Extract the (x, y) coordinate from the center of the cell holding the provided text.  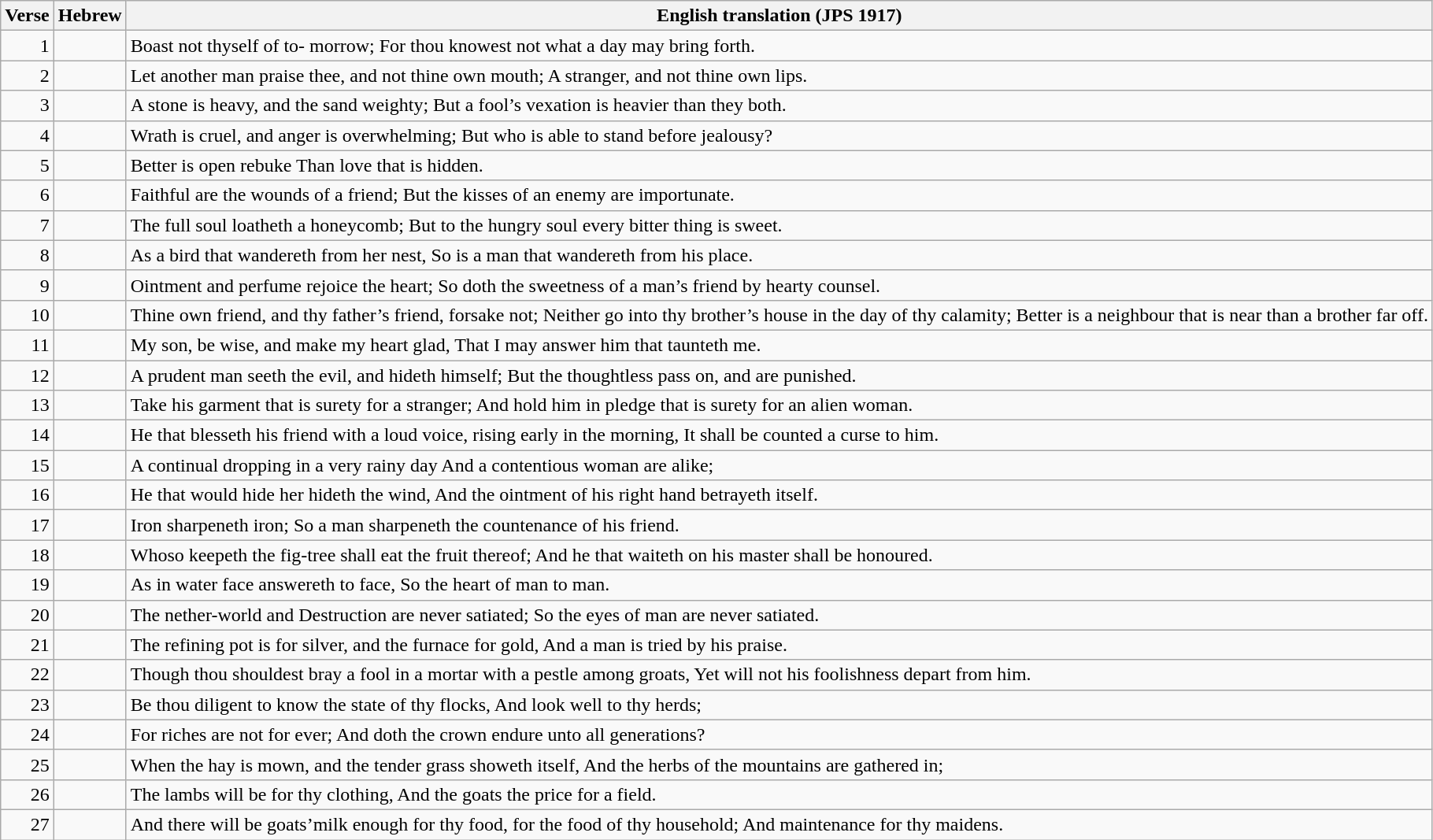
6 (28, 195)
Whoso keepeth the fig-tree shall eat the fruit thereof; And he that waiteth on his master shall be honoured. (779, 555)
9 (28, 285)
Boast not thyself of to- morrow; For thou knowest not what a day may bring forth. (779, 46)
Let another man praise thee, and not thine own mouth; A stranger, and not thine own lips. (779, 76)
Verse (28, 16)
Wrath is cruel, and anger is overwhelming; But who is able to stand before jealousy? (779, 135)
The nether-world and Destruction are never satiated; So the eyes of man are never satiated. (779, 615)
For riches are not for ever; And doth the crown endure unto all generations? (779, 735)
1 (28, 46)
19 (28, 585)
3 (28, 105)
When the hay is mown, and the tender grass showeth itself, And the herbs of the mountains are gathered in; (779, 764)
A prudent man seeth the evil, and hideth himself; But the thoughtless pass on, and are punished. (779, 376)
10 (28, 315)
Iron sharpeneth iron; So a man sharpeneth the countenance of his friend. (779, 525)
English translation (JPS 1917) (779, 16)
8 (28, 255)
Hebrew (90, 16)
The refining pot is for silver, and the furnace for gold, And a man is tried by his praise. (779, 645)
A continual dropping in a very rainy day And a contentious woman are alike; (779, 465)
Though thou shouldest bray a fool in a mortar with a pestle among groats, Yet will not his foolishness depart from him. (779, 675)
He that blesseth his friend with a loud voice, rising early in the morning, It shall be counted a curse to him. (779, 435)
21 (28, 645)
4 (28, 135)
16 (28, 495)
Be thou diligent to know the state of thy flocks, And look well to thy herds; (779, 705)
23 (28, 705)
24 (28, 735)
13 (28, 405)
Take his garment that is surety for a stranger; And hold him in pledge that is surety for an alien woman. (779, 405)
11 (28, 345)
As in water face answereth to face, So the heart of man to man. (779, 585)
27 (28, 824)
Better is open rebuke Than love that is hidden. (779, 165)
And there will be goats’milk enough for thy food, for the food of thy household; And maintenance for thy maidens. (779, 824)
7 (28, 225)
15 (28, 465)
20 (28, 615)
25 (28, 764)
26 (28, 794)
18 (28, 555)
12 (28, 376)
A stone is heavy, and the sand weighty; But a fool’s vexation is heavier than they both. (779, 105)
22 (28, 675)
The lambs will be for thy clothing, And the goats the price for a field. (779, 794)
Ointment and perfume rejoice the heart; So doth the sweetness of a man’s friend by hearty counsel. (779, 285)
The full soul loatheth a honeycomb; But to the hungry soul every bitter thing is sweet. (779, 225)
My son, be wise, and make my heart glad, That I may answer him that taunteth me. (779, 345)
He that would hide her hideth the wind, And the ointment of his right hand betrayeth itself. (779, 495)
As a bird that wandereth from her nest, So is a man that wandereth from his place. (779, 255)
2 (28, 76)
14 (28, 435)
5 (28, 165)
Faithful are the wounds of a friend; But the kisses of an enemy are importunate. (779, 195)
17 (28, 525)
